Search for the cell housing the specified text and yield its (X, Y) center coordinate. 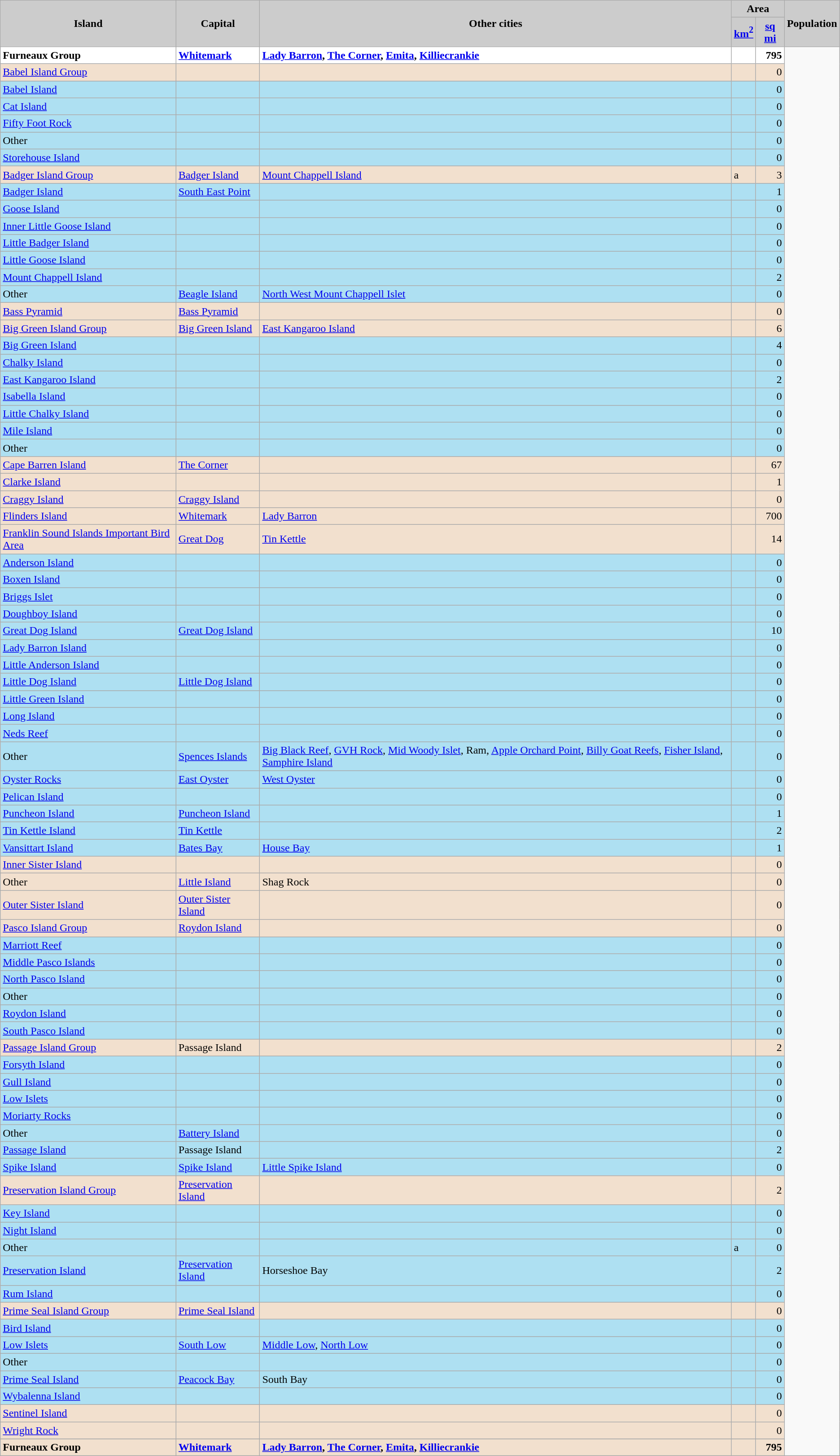
Chalky Island (88, 362)
South East Point (218, 192)
Gull Island (88, 1081)
6 (770, 328)
Franklin Sound Islands Important Bird Area (88, 539)
Little Chalky Island (88, 414)
Other cities (495, 23)
Population (812, 23)
Marriott Reef (88, 945)
Great Dog (218, 539)
Babel Island (88, 89)
The Corner (218, 465)
Isabella Island (88, 397)
Preservation Island Group (88, 1190)
km2 (744, 32)
South Low (218, 1345)
Peacock Bay (218, 1379)
Middle Pasco Islands (88, 962)
Spences Islands (218, 756)
Doughboy Island (88, 614)
Sentinel Island (88, 1413)
4 (770, 345)
Goose Island (88, 209)
14 (770, 539)
West Oyster (495, 779)
Area (758, 9)
Beagle Island (218, 294)
Island (88, 23)
Little Goose Island (88, 260)
Battery Island (218, 1133)
Fifty Foot Rock (88, 123)
Big Green Island Group (88, 328)
Anderson Island (88, 562)
700 (770, 516)
Clarke Island (88, 482)
Storehouse Island (88, 157)
Lady Barron Island (88, 648)
10 (770, 631)
Babel Island Group (88, 72)
Passage Island Group (88, 1047)
South Pasco Island (88, 1030)
Wybalenna Island (88, 1396)
Inner Sister Island (88, 865)
East Oyster (218, 779)
Wright Rock (88, 1430)
Briggs Islet (88, 597)
Pasco Island Group (88, 928)
Boxen Island (88, 580)
Inner Little Goose Island (88, 226)
sq mi (770, 32)
Long Island (88, 716)
Middle Low, North Low (495, 1345)
Cape Barren Island (88, 465)
Little Spike Island (495, 1167)
Little Green Island (88, 699)
Night Island (88, 1230)
Key Island (88, 1213)
67 (770, 465)
Little Anderson Island (88, 665)
Badger Island Group (88, 174)
Neds Reef (88, 733)
Lady Barron (495, 516)
Rum Island (88, 1294)
Mile Island (88, 431)
Tin Kettle Island (88, 831)
Pelican Island (88, 796)
Moriarty Rocks (88, 1116)
Flinders Island (88, 516)
Prime Seal Island Group (88, 1311)
Vansittart Island (88, 848)
Bates Bay (218, 848)
North West Mount Chappell Islet (495, 294)
South Bay (495, 1379)
Bird Island (88, 1328)
3 (770, 174)
House Bay (495, 848)
Little Badger Island (88, 243)
Capital (218, 23)
Little Island (218, 882)
Shag Rock (495, 882)
Forsyth Island (88, 1064)
Big Black Reef, GVH Rock, Mid Woody Islet, Ram, Apple Orchard Point, Billy Goat Reefs, Fisher Island, Samphire Island (495, 756)
Cat Island (88, 106)
Horseshoe Bay (495, 1270)
North Pasco Island (88, 979)
Oyster Rocks (88, 779)
